For the text-containing cell, return its midpoint in (X, Y) coordinate format. 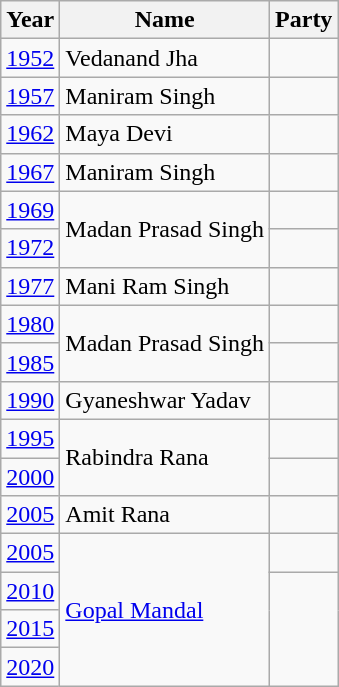
Gyaneshwar Yadav (165, 400)
Maya Devi (165, 134)
2010 (30, 591)
1980 (30, 324)
Mani Ram Singh (165, 286)
1962 (30, 134)
1972 (30, 248)
1977 (30, 286)
Vedanand Jha (165, 58)
Year (30, 20)
Rabindra Rana (165, 457)
2015 (30, 629)
Amit Rana (165, 515)
1969 (30, 210)
1952 (30, 58)
1957 (30, 96)
2000 (30, 477)
Name (165, 20)
Party (304, 20)
1985 (30, 362)
1967 (30, 172)
2020 (30, 667)
1995 (30, 438)
Gopal Mandal (165, 610)
1990 (30, 400)
